Capture the cell that displays the provided text and extract its [x, y] central coordinate. 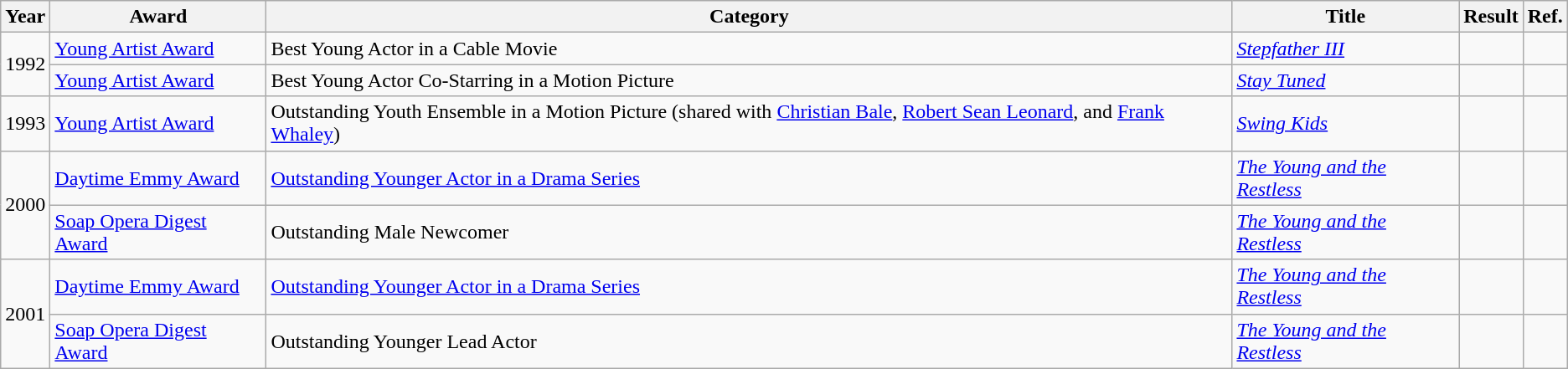
Result [1491, 17]
Best Young Actor Co-Starring in a Motion Picture [749, 80]
Award [158, 17]
1993 [25, 124]
Title [1345, 17]
Outstanding Youth Ensemble in a Motion Picture (shared with Christian Bale, Robert Sean Leonard, and Frank Whaley) [749, 124]
Swing Kids [1345, 124]
1992 [25, 64]
Stay Tuned [1345, 80]
Category [749, 17]
Ref. [1545, 17]
Outstanding Male Newcomer [749, 233]
2001 [25, 314]
Outstanding Younger Lead Actor [749, 341]
Year [25, 17]
Best Young Actor in a Cable Movie [749, 49]
2000 [25, 205]
Stepfather III [1345, 49]
